Scan for the cell matching the given text and deliver its [X, Y] coordinate at center. 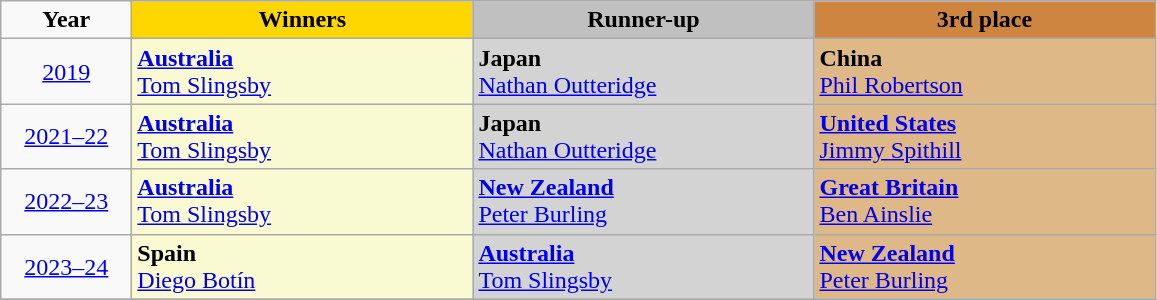
2022–23 [66, 202]
2023–24 [66, 266]
Great Britain Ben Ainslie [984, 202]
Year [66, 20]
3rd place [984, 20]
United States Jimmy Spithill [984, 136]
China Phil Robertson [984, 72]
2019 [66, 72]
Runner-up [644, 20]
Winners [302, 20]
2021–22 [66, 136]
Spain Diego Botín [302, 266]
